Extract the (X, Y) coordinate from the center of the cell holding the provided text.  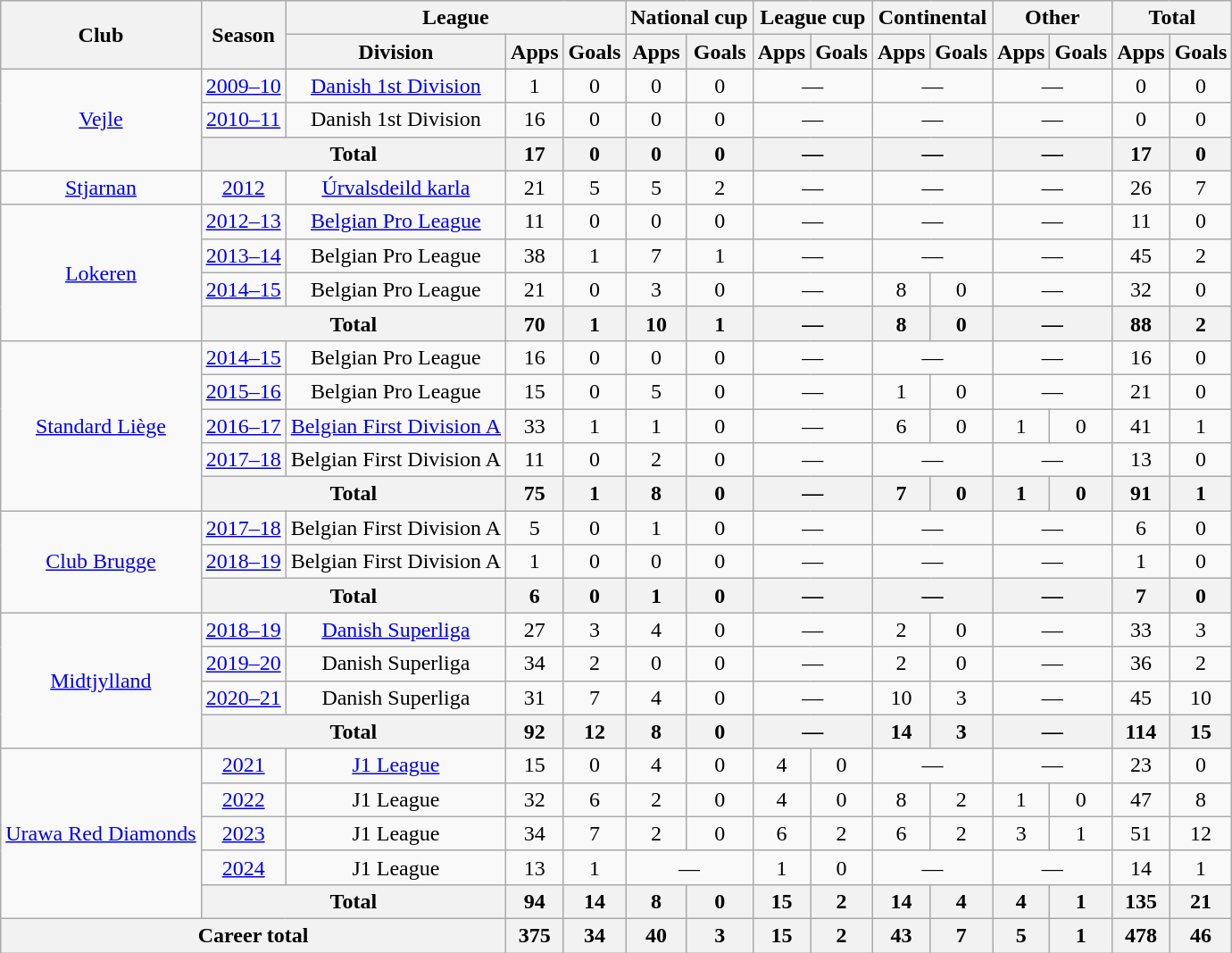
League cup (812, 18)
2010–11 (243, 120)
31 (535, 698)
94 (535, 901)
43 (901, 935)
League (455, 18)
40 (656, 935)
41 (1141, 426)
2023 (243, 833)
2019–20 (243, 664)
Úrvalsdeild karla (395, 188)
2012 (243, 188)
Club Brugge (101, 562)
91 (1141, 494)
2015–16 (243, 391)
Club (101, 35)
Standard Liège (101, 425)
2012–13 (243, 222)
88 (1141, 323)
2016–17 (243, 426)
75 (535, 494)
2024 (243, 867)
Division (395, 52)
2013–14 (243, 255)
Other (1053, 18)
375 (535, 935)
47 (1141, 799)
70 (535, 323)
26 (1141, 188)
2020–21 (243, 698)
Lokeren (101, 272)
National cup (689, 18)
Season (243, 35)
478 (1141, 935)
23 (1141, 765)
Continental (932, 18)
135 (1141, 901)
51 (1141, 833)
2022 (243, 799)
92 (535, 731)
Career total (254, 935)
46 (1201, 935)
38 (535, 255)
2021 (243, 765)
Stjarnan (101, 188)
Vejle (101, 120)
2009–10 (243, 86)
Urawa Red Diamonds (101, 833)
27 (535, 630)
Midtjylland (101, 681)
36 (1141, 664)
114 (1141, 731)
